Capture the cell that displays the provided text and extract its (x, y) central coordinate. 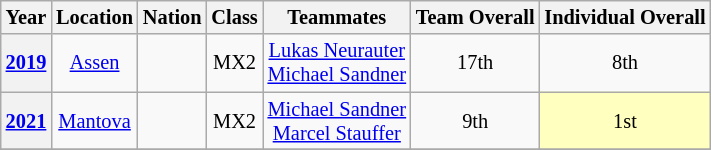
Team Overall (475, 17)
2019 (26, 63)
8th (624, 63)
Mantova (94, 121)
2021 (26, 121)
Individual Overall (624, 17)
Michael SandnerMarcel Stauffer (337, 121)
Lukas NeurauterMichael Sandner (337, 63)
Teammates (337, 17)
17th (475, 63)
Assen (94, 63)
Class (234, 17)
9th (475, 121)
Nation (172, 17)
Year (26, 17)
1st (624, 121)
Location (94, 17)
